From the cell containing the given text, extract its center point as [X, Y] coordinate. 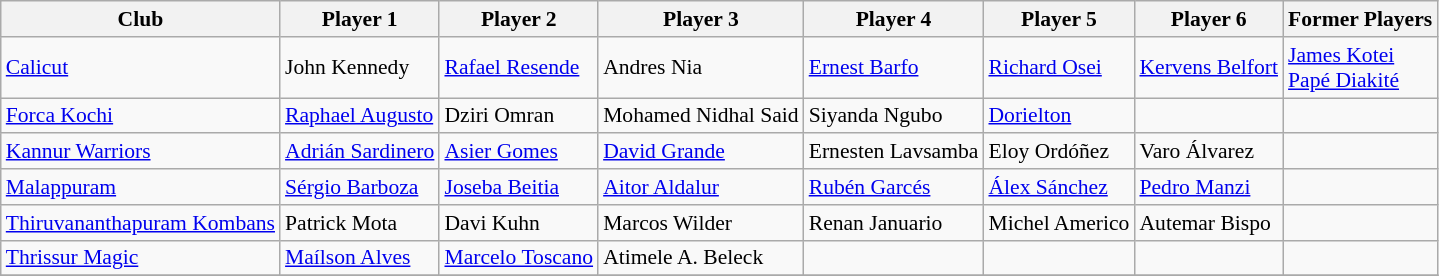
Former Players [1360, 19]
Mohamed Nidhal Said [701, 116]
Marcos Wilder [701, 223]
Player 1 [360, 19]
Siyanda Ngubo [894, 116]
Dorielton [1058, 116]
Autemar Bispo [1208, 223]
Player 6 [1208, 19]
James Kotei Papé Diakité [1360, 68]
Joseba Beitia [518, 187]
Michel Americo [1058, 223]
Raphael Augusto [360, 116]
David Grande [701, 152]
Eloy Ordóñez [1058, 152]
Davi Kuhn [518, 223]
Calicut [140, 68]
Varo Álvarez [1208, 152]
Player 2 [518, 19]
Pedro Manzi [1208, 187]
Ernest Barfo [894, 68]
Rafael Resende [518, 68]
Maílson Alves [360, 258]
John Kennedy [360, 68]
Sérgio Barboza [360, 187]
Andres Nia [701, 68]
Patrick Mota [360, 223]
Forca Kochi [140, 116]
Kannur Warriors [140, 152]
Álex Sánchez [1058, 187]
Player 5 [1058, 19]
Richard Osei [1058, 68]
Kervens Belfort [1208, 68]
Aitor Aldalur [701, 187]
Thrissur Magic [140, 258]
Atimele A. Beleck [701, 258]
Player 3 [701, 19]
Dziri Omran [518, 116]
Marcelo Toscano [518, 258]
Thiruvananthapuram Kombans [140, 223]
Club [140, 19]
Player 4 [894, 19]
Renan Januario [894, 223]
Rubén Garcés [894, 187]
Asier Gomes [518, 152]
Malappuram [140, 187]
Adrián Sardinero [360, 152]
Ernesten Lavsamba [894, 152]
